Output the [X, Y] coordinate of the center of the cell containing the given text.  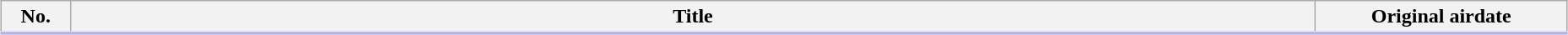
Original airdate [1441, 17]
No. [35, 17]
Title [693, 17]
